Extract the [X, Y] coordinate from the center of the cell holding the provided text.  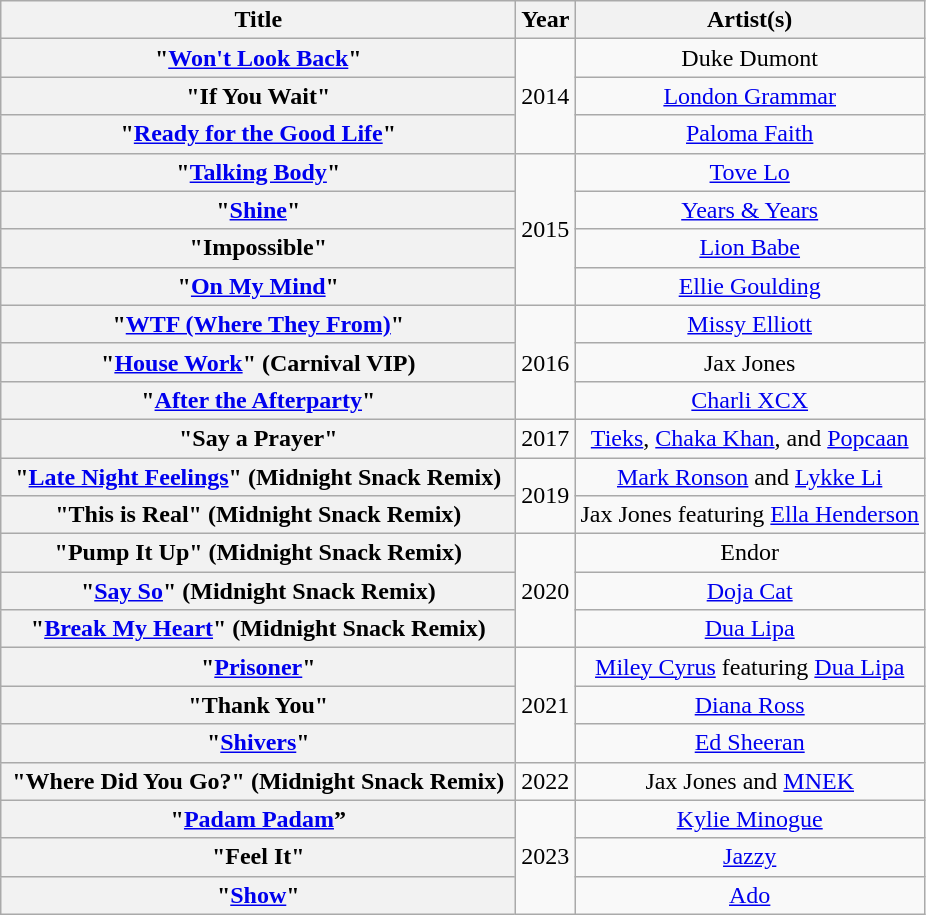
Lion Babe [750, 248]
Ed Sheeran [750, 743]
"Won't Look Back" [258, 58]
2014 [546, 96]
"House Work" (Carnival VIP) [258, 362]
Doja Cat [750, 591]
"Impossible" [258, 248]
"Late Night Feelings" (Midnight Snack Remix) [258, 477]
Tieks, Chaka Khan, and Popcaan [750, 438]
Jax Jones featuring Ella Henderson [750, 515]
Jax Jones [750, 362]
Mark Ronson and Lykke Li [750, 477]
Kylie Minogue [750, 819]
"Shivers" [258, 743]
Diana Ross [750, 705]
"Where Did You Go?" (Midnight Snack Remix) [258, 781]
Charli XCX [750, 400]
Jazzy [750, 857]
London Grammar [750, 96]
"WTF (Where They From)" [258, 324]
2020 [546, 591]
"Say So" (Midnight Snack Remix) [258, 591]
Endor [750, 553]
"Padam Padam” [258, 819]
2016 [546, 362]
"If You Wait" [258, 96]
2022 [546, 781]
"Say a Prayer" [258, 438]
Duke Dumont [750, 58]
Years & Years [750, 210]
Artist(s) [750, 20]
2019 [546, 496]
Paloma Faith [750, 134]
Tove Lo [750, 172]
"Break My Heart" (Midnight Snack Remix) [258, 629]
Ado [750, 895]
"Shine" [258, 210]
2017 [546, 438]
"Talking Body" [258, 172]
Missy Elliott [750, 324]
"Prisoner" [258, 667]
Title [258, 20]
2021 [546, 705]
Year [546, 20]
"After the Afterparty" [258, 400]
2023 [546, 857]
"Show" [258, 895]
"Ready for the Good Life" [258, 134]
Miley Cyrus featuring Dua Lipa [750, 667]
Dua Lipa [750, 629]
"This is Real" (Midnight Snack Remix) [258, 515]
2015 [546, 229]
Ellie Goulding [750, 286]
"Pump It Up" (Midnight Snack Remix) [258, 553]
"Thank You" [258, 705]
Jax Jones and MNEK [750, 781]
"On My Mind" [258, 286]
"Feel It" [258, 857]
